Identify which cell holds the provided text, then report its [x, y] central coordinate. 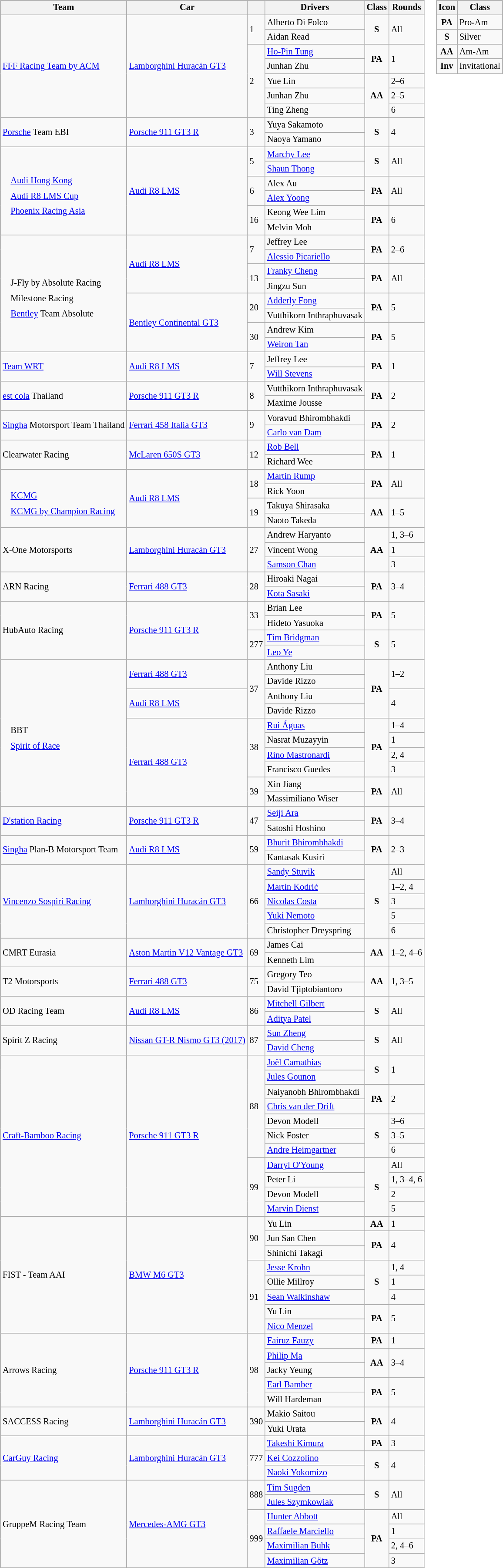
38 [256, 748]
KCMG by Champion Racing [63, 511]
Takeshi Kimura [315, 1444]
Yue Lin [315, 81]
Am-Am [480, 52]
Inv [447, 66]
David Tjiptobiantoro [315, 989]
Tim Sugden [315, 1487]
3–5 [406, 1136]
Singha Motorsport Team Thailand [64, 425]
Kantasak Kusiri [315, 858]
Earl Bamber [315, 1385]
Jun San Chen [315, 1238]
Jules Gounon [315, 1077]
Mitchell Gilbert [315, 1004]
2, 4 [406, 755]
SACCESS Racing [64, 1422]
69 [256, 952]
88 [256, 1107]
86 [256, 1011]
Jacky Yeung [315, 1370]
BBT Spirit of Race [64, 733]
J-Fly by Absolute Racing [56, 283]
Mercedes-AMG GT3 [187, 1524]
Sean Walkinshaw [315, 1297]
1–5 [406, 513]
Shaun Thong [315, 169]
Andrew Kim [315, 330]
Yuki Nemoto [315, 916]
Franky Cheng [315, 271]
Team WRT [64, 367]
2–5 [406, 96]
Nasrat Muzayyin [315, 740]
Joël Camathias [315, 1063]
888 [256, 1495]
1, 3–4, 6 [406, 1180]
90 [256, 1238]
1–2, 4 [406, 887]
Will Hardeman [315, 1400]
Leo Ye [315, 653]
Alessio Picariello [315, 257]
Naoki Yokomizo [315, 1473]
Audi Hong Kong [48, 181]
Adderly Fong [315, 301]
Bhurit Bhirombhakdi [315, 843]
McLaren 650S GT3 [187, 454]
BBT [35, 730]
Shinichi Takagi [315, 1253]
390 [256, 1422]
KCMG [63, 496]
777 [256, 1458]
Weiron Tan [315, 345]
16 [256, 220]
Audi Hong Kong Audi R8 LMS Cup Phoenix Racing Asia [64, 191]
Bentley Continental GT3 [187, 323]
Maxime Jousse [315, 403]
Ting Zheng [315, 110]
Andre Heimgartner [315, 1151]
99 [256, 1187]
Nico Menzel [315, 1326]
13 [256, 279]
1–4 [406, 726]
Alberto Di Folco [315, 22]
19 [256, 513]
Kota Sasaki [315, 594]
KCMG KCMG by Champion Racing [64, 499]
Kei Cozzolino [315, 1458]
Brian Lee [315, 609]
Chris van der Drift [315, 1107]
33 [256, 616]
T2 Motorsports [64, 982]
BMW M6 GT3 [187, 1275]
Yuya Sakamoto [315, 125]
999 [256, 1538]
Peter Li [315, 1180]
D'station Racing [64, 821]
Francisco Guedes [315, 770]
Philip Ma [315, 1356]
30 [256, 337]
Xin Jiang [315, 784]
Voravud Bhirombhakdi [315, 418]
Raffaele Marciello [315, 1531]
18 [256, 484]
Arrows Racing [64, 1370]
est cola Thailand [64, 396]
20 [256, 308]
Naiyanobh Bhirombhakdi [315, 1092]
Tim Bridgman [315, 638]
CMRT Eurasia [64, 952]
Ho-Pin Tung [315, 52]
Team [64, 8]
Rounds [406, 8]
Christopher Dreyspring [315, 931]
3–6 [406, 1121]
Marchy Lee [315, 154]
FIST - Team AAI [64, 1275]
Massimiliano Wiser [315, 799]
Marvin Dienst [315, 1209]
OD Racing Team [64, 1011]
8 [256, 396]
Aditya Patel [315, 1019]
Yuki Urata [315, 1429]
Hideto Yasuoka [315, 623]
Maximilian Götz [315, 1561]
Carlo van Dam [315, 433]
Takuya Shirasaka [315, 506]
Richard Wee [315, 462]
37 [256, 689]
1, 4 [406, 1268]
Silver [480, 37]
2, 4–6 [406, 1546]
59 [256, 850]
Porsche Team EBI [64, 132]
Satoshi Hoshino [315, 828]
Rick Yoon [315, 491]
Craft-Bamboo Racing [64, 1136]
1, 3–5 [406, 982]
Kenneth Lim [315, 960]
Naoya Yamano [315, 140]
Spirit of Race [35, 746]
Jules Szymkowiak [315, 1502]
Alex Au [315, 184]
75 [256, 982]
Keong Wee Lim [315, 213]
Phoenix Racing Asia [48, 211]
Pro-Am [480, 22]
Clearwater Racing [64, 454]
Martin Kodrić [315, 887]
David Cheng [315, 1048]
Aidan Read [315, 37]
Milestone Racing [56, 299]
Audi R8 LMS Cup [48, 196]
Vincent Wong [315, 550]
Naoto Takeda [315, 521]
ARN Racing [64, 586]
47 [256, 821]
Jingzu Sun [315, 286]
Sun Zheng [315, 1033]
Spirit Z Racing [64, 1040]
Ollie Millroy [315, 1282]
Aston Martin V12 Vantage GT3 [187, 952]
Rino Mastronardi [315, 755]
Gregory Teo [315, 975]
Samson Chan [315, 565]
HubAuto Racing [64, 630]
277 [256, 645]
9 [256, 425]
Invitational [480, 66]
Seiji Ara [315, 814]
Bentley Team Absolute [56, 314]
Will Stevens [315, 374]
James Cai [315, 946]
Nicolas Costa [315, 902]
27 [256, 549]
Sandy Stuvik [315, 872]
1–2 [406, 674]
Car [187, 8]
FFF Racing Team by ACM [64, 66]
Melvin Moh [315, 227]
X-One Motorsports [64, 549]
Hunter Abbott [315, 1517]
12 [256, 454]
28 [256, 586]
Makio Saitou [315, 1414]
Maximilian Buhk [315, 1546]
66 [256, 901]
Vincenzo Sospiri Racing [64, 901]
Drivers [315, 8]
1–2, 4–6 [406, 952]
Icon [447, 8]
91 [256, 1297]
GruppeM Racing Team [64, 1524]
Fairuz Fauzy [315, 1341]
Hiroaki Nagai [315, 579]
Alex Yoong [315, 198]
Rob Bell [315, 447]
Andrew Haryanto [315, 535]
Nick Foster [315, 1136]
Darryl O'Young [315, 1165]
Singha Plan-B Motorsport Team [64, 850]
CarGuy Racing [64, 1458]
Jesse Krohn [315, 1268]
Martin Rump [315, 477]
Rui Águas [315, 726]
2–3 [406, 850]
J-Fly by Absolute Racing Milestone Racing Bentley Team Absolute [64, 293]
Ferrari 458 Italia GT3 [187, 425]
1, 3–6 [406, 535]
Nissan GT-R Nismo GT3 (2017) [187, 1040]
98 [256, 1370]
87 [256, 1040]
39 [256, 791]
